For the text-containing cell, return its midpoint in (X, Y) coordinate format. 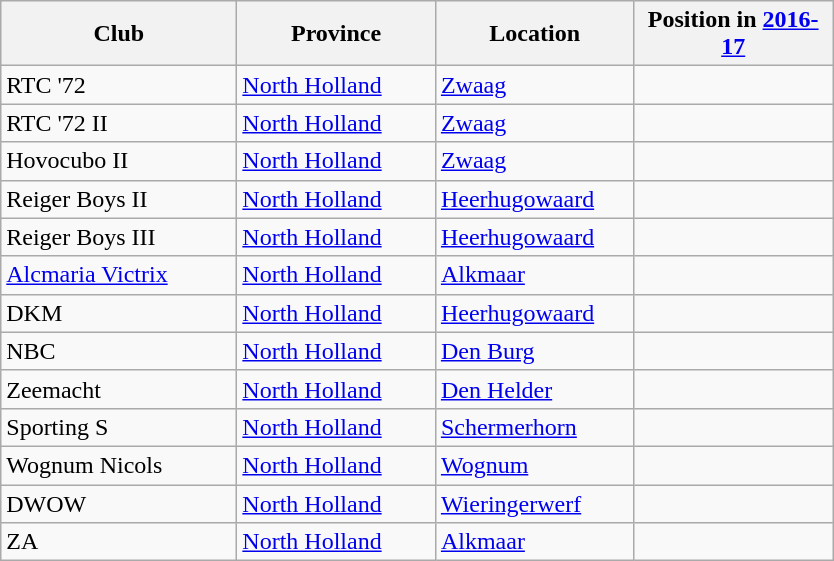
RTC '72 II (119, 123)
Sporting S (119, 427)
Den Helder (534, 389)
Position in 2016-17 (734, 34)
DWOW (119, 503)
Wognum (534, 465)
Wieringerwerf (534, 503)
Hovocubo II (119, 161)
Club (119, 34)
Province (336, 34)
ZA (119, 542)
Location (534, 34)
Den Burg (534, 351)
RTC '72 (119, 85)
Zeemacht (119, 389)
Schermerhorn (534, 427)
Wognum Nicols (119, 465)
Reiger Boys III (119, 237)
Reiger Boys II (119, 199)
DKM (119, 313)
NBC (119, 351)
Alcmaria Victrix (119, 275)
